Locate the cell with the specified text and output its (x, y) center coordinate. 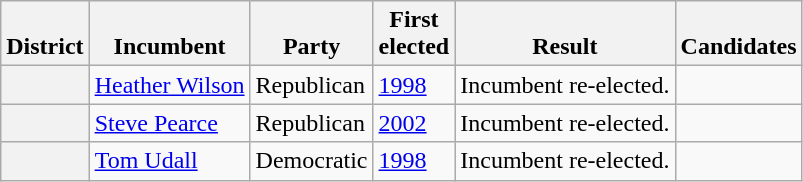
Tom Udall (170, 161)
Candidates (738, 34)
Heather Wilson (170, 85)
Steve Pearce (170, 123)
District (45, 34)
Result (565, 34)
Democratic (312, 161)
Party (312, 34)
Firstelected (414, 34)
Incumbent (170, 34)
2002 (414, 123)
